Search for the cell housing the specified text and yield its [x, y] center coordinate. 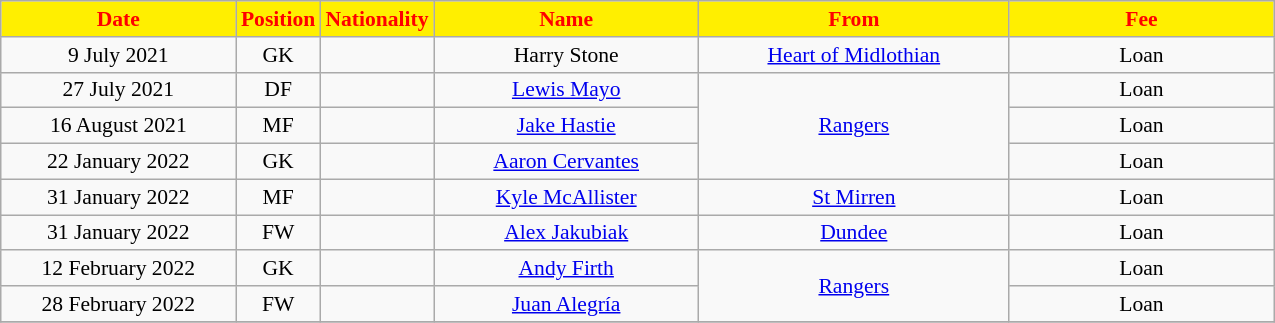
22 January 2022 [118, 162]
From [854, 19]
Lewis Mayo [566, 90]
Kyle McAllister [566, 197]
Heart of Midlothian [854, 55]
Position [278, 19]
Juan Alegría [566, 304]
Harry Stone [566, 55]
Jake Hastie [566, 126]
DF [278, 90]
Dundee [854, 233]
Fee [1142, 19]
16 August 2021 [118, 126]
28 February 2022 [118, 304]
Date [118, 19]
12 February 2022 [118, 269]
St Mirren [854, 197]
Andy Firth [566, 269]
9 July 2021 [118, 55]
27 July 2021 [118, 90]
Aaron Cervantes [566, 162]
Nationality [376, 19]
Name [566, 19]
Alex Jakubiak [566, 233]
